Determine the [x, y] coordinate at the center of the cell enclosing the given text.  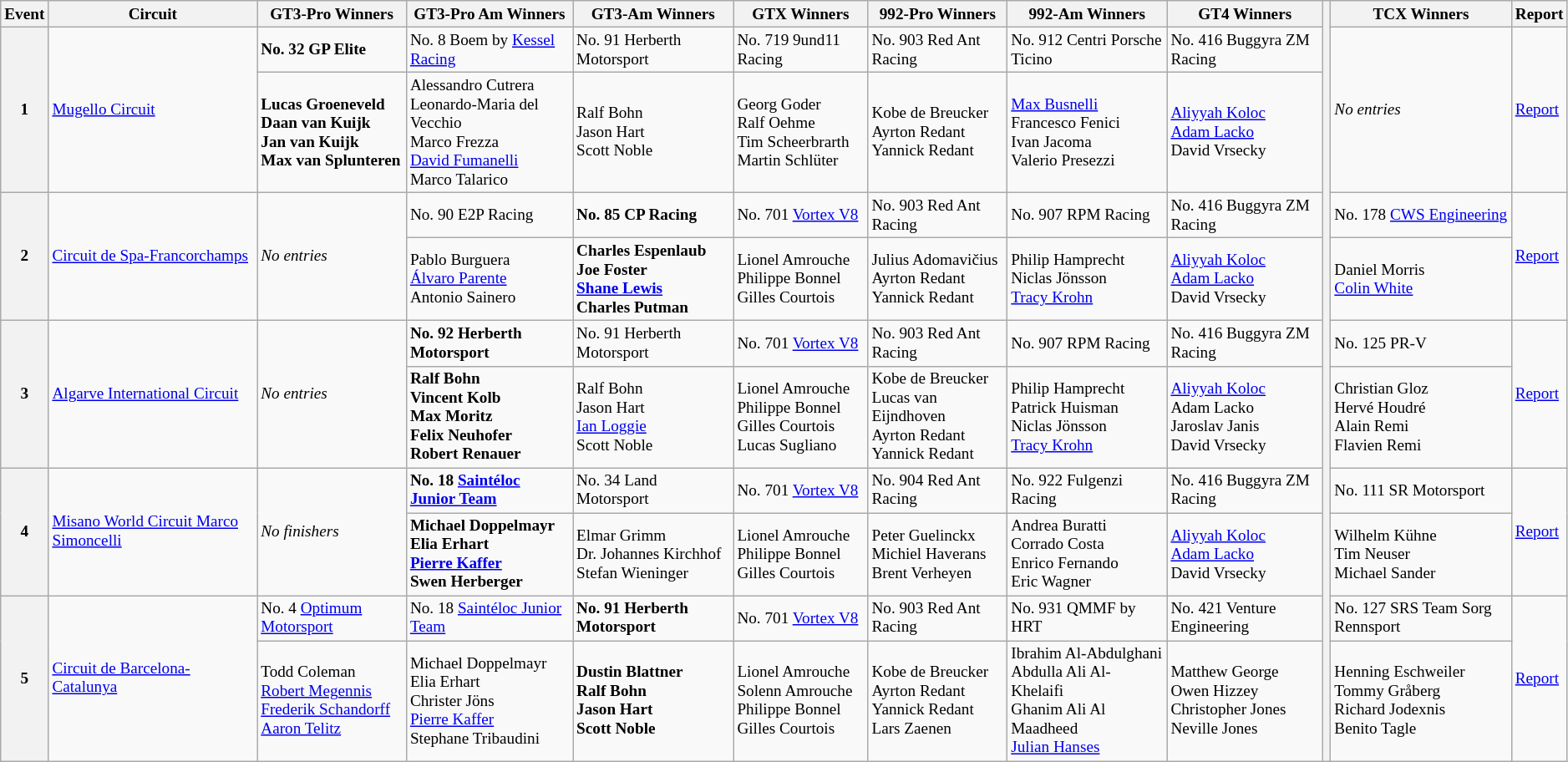
Ralf Bohn Jason Hart Scott Noble [653, 132]
Circuit de Spa-Francorchamps [153, 256]
Circuit de Barcelona-Catalunya [153, 678]
Lucas Groeneveld Daan van Kuijk Jan van Kuijk Max van Splunteren [332, 132]
Andrea Buratti Corrado Costa Enrico Fernando Eric Wagner [1088, 555]
Peter Guelinckx Michiel Haverans Brent Verheyen [937, 555]
Julius Adomavičius Ayrton Redant Yannick Redant [937, 279]
TCX Winners [1421, 14]
Charles Espenlaub Joe Foster Shane Lewis Charles Putman [653, 279]
Aliyyah Koloc Adam Lacko Jaroslav Janis David Vrsecky [1245, 417]
Circuit [153, 14]
No. 421 Venture Engineering [1245, 618]
3 [25, 394]
Lionel Amrouche Philippe Bonnel Gilles Courtois Lucas Sugliano [800, 417]
No. 90 E2P Racing [490, 215]
Wilhelm Kühne Tim Neuser Michael Sander [1421, 555]
Christian Gloz Hervé Houdré Alain Remi Flavien Remi [1421, 417]
No. 127 SRS Team Sorg Rennsport [1421, 618]
Misano World Circuit Marco Simoncelli [153, 531]
Daniel Morris Colin White [1421, 279]
Ralf Bohn Jason Hart Ian Loggie Scott Noble [653, 417]
No. 111 SR Motorsport [1421, 490]
Ibrahim Al-Abdulghani Abdulla Ali Al-Khelaifi Ghanim Ali Al Maadheed Julian Hanses [1088, 701]
Lionel Amrouche Solenn Amrouche Philippe Bonnel Gilles Courtois [800, 701]
Philip Hamprecht Patrick Huisman Niclas Jönsson Tracy Krohn [1088, 417]
4 [25, 531]
No. 922 Fulgenzi Racing [1088, 490]
Pablo Burguera Álvaro Parente Antonio Sainero [490, 279]
GT3-Am Winners [653, 14]
Algarve International Circuit [153, 394]
GT4 Winners [1245, 14]
No. 904 Red Ant Racing [937, 490]
GTX Winners [800, 14]
Georg Goder Ralf Oehme Tim Scheerbrarth Martin Schlüter [800, 132]
Max Busnelli Francesco Fenici Ivan Jacoma Valerio Presezzi [1088, 132]
Kobe de Breucker Lucas van Eijndhoven Ayrton Redant Yannick Redant [937, 417]
Michael Doppelmayr Elia Erhart Pierre Kaffer Swen Herberger [490, 555]
No. 92 Herberth Motorsport [490, 343]
No. 8 Boem by Kessel Racing [490, 49]
Elmar Grimm Dr. Johannes Kirchhof Stefan Wieninger [653, 555]
1 [25, 109]
No. 125 PR-V [1421, 343]
GT3-Pro Am Winners [490, 14]
No. 719 9und11 Racing [800, 49]
No. 4 Optimum Motorsport [332, 618]
No. 178 CWS Engineering [1421, 215]
Alessandro Cutrera Leonardo-Maria del Vecchio Marco Frezza David Fumanelli Marco Talarico [490, 132]
Mugello Circuit [153, 109]
No. 34 Land Motorsport [653, 490]
Ralf Bohn Vincent Kolb Max Moritz Felix Neuhofer Robert Renauer [490, 417]
No. 931 QMMF by HRT [1088, 618]
No. 85 CP Racing [653, 215]
No. 912 Centri Porsche Ticino [1088, 49]
Matthew George Owen Hizzey Christopher Jones Neville Jones [1245, 701]
2 [25, 256]
5 [25, 678]
Dustin Blattner Ralf Bohn Jason Hart Scott Noble [653, 701]
No finishers [332, 531]
GT3-Pro Winners [332, 14]
Henning Eschweiler Tommy Gråberg Richard Jodexnis Benito Tagle [1421, 701]
992-Pro Winners [937, 14]
992-Am Winners [1088, 14]
Philip Hamprecht Niclas Jönsson Tracy Krohn [1088, 279]
Todd Coleman Robert Megennis Frederik Schandorff Aaron Telitz [332, 701]
Kobe de Breucker Ayrton Redant Yannick Redant Lars Zaenen [937, 701]
Kobe de Breucker Ayrton Redant Yannick Redant [937, 132]
Event [25, 14]
Michael Doppelmayr Elia Erhart Christer Jöns Pierre Kaffer Stephane Tribaudini [490, 701]
No. 32 GP Elite [332, 49]
